Determine the [X, Y] coordinate at the center of the cell enclosing the given text.  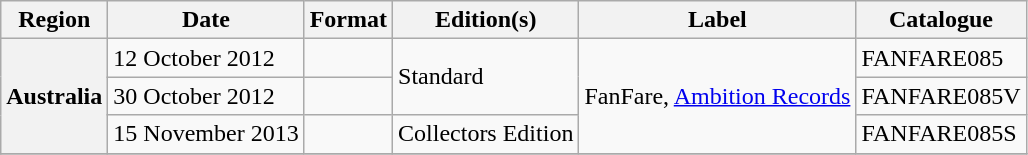
FanFare, Ambition Records [718, 96]
Date [206, 20]
Catalogue [941, 20]
Region [54, 20]
15 November 2013 [206, 134]
Label [718, 20]
Edition(s) [486, 20]
Standard [486, 77]
FANFARE085S [941, 134]
12 October 2012 [206, 58]
Australia [54, 96]
30 October 2012 [206, 96]
FANFARE085V [941, 96]
FANFARE085 [941, 58]
Collectors Edition [486, 134]
Format [348, 20]
